For the text-containing cell, return its midpoint in (X, Y) coordinate format. 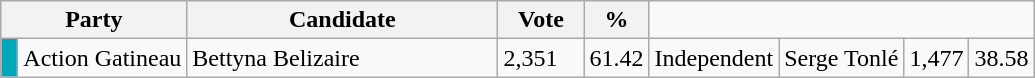
Vote (541, 20)
Independent (714, 58)
1,477 (936, 58)
61.42 (616, 58)
Bettyna Belizaire (342, 58)
Party (94, 20)
38.58 (1002, 58)
% (616, 20)
2,351 (541, 58)
Action Gatineau (102, 58)
Candidate (342, 20)
Serge Tonlé (842, 58)
